Return [X, Y] of the center of cell containing provided text 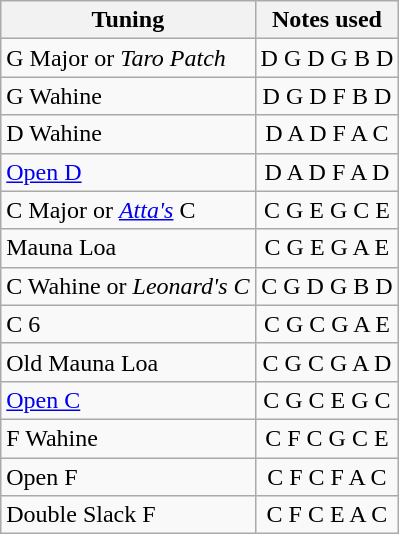
C F C G C E [327, 438]
D G D G B D [327, 58]
G Wahine [128, 96]
Notes used [327, 20]
Mauna Loa [128, 248]
C G E G A E [327, 248]
C 6 [128, 324]
Old Mauna Loa [128, 362]
C F C E A C [327, 515]
C G D G B D [327, 286]
G Major or Taro Patch [128, 58]
C G E G C E [327, 210]
Tuning [128, 20]
D A D F A C [327, 134]
C G C G A E [327, 324]
C Wahine or Leonard's C [128, 286]
Open C [128, 400]
D Wahine [128, 134]
Open F [128, 477]
C F C F A C [327, 477]
D A D F A D [327, 172]
C G C G A D [327, 362]
C G C E G C [327, 400]
Open D [128, 172]
D G D F B D [327, 96]
C Major or Atta's C [128, 210]
F Wahine [128, 438]
Double Slack F [128, 515]
